Output the [x, y] coordinate of the center of the cell containing the given text.  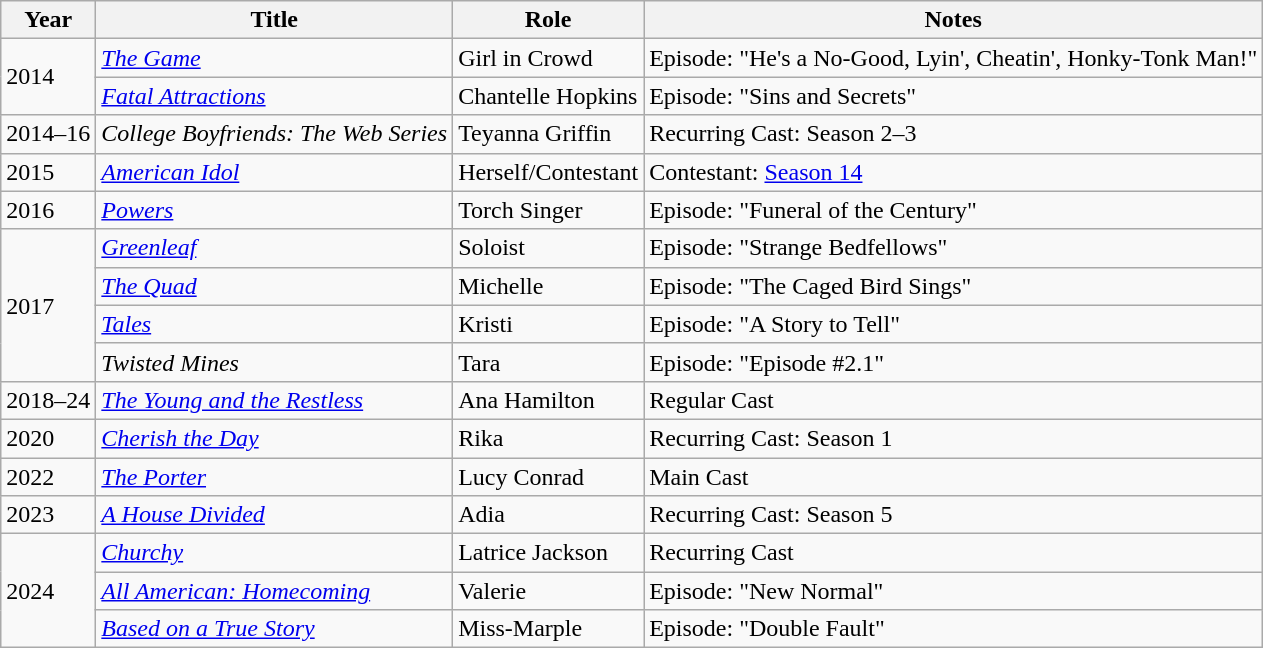
The Game [274, 58]
The Porter [274, 477]
2017 [48, 305]
Teyanna Griffin [548, 134]
2020 [48, 438]
Episode: "Funeral of the Century" [954, 210]
Title [274, 20]
Episode: "Double Fault" [954, 629]
Torch Singer [548, 210]
Recurring Cast: Season 2–3 [954, 134]
2022 [48, 477]
2024 [48, 591]
2016 [48, 210]
Soloist [548, 248]
2014–16 [48, 134]
Girl in Crowd [548, 58]
Episode: "The Caged Bird Sings" [954, 286]
2023 [48, 515]
Contestant: Season 14 [954, 172]
American Idol [274, 172]
Fatal Attractions [274, 96]
College Boyfriends: The Web Series [274, 134]
Lucy Conrad [548, 477]
Kristi [548, 324]
All American: Homecoming [274, 591]
A House Divided [274, 515]
Herself/Contestant [548, 172]
Episode: "A Story to Tell" [954, 324]
Rika [548, 438]
Powers [274, 210]
Ana Hamilton [548, 400]
Greenleaf [274, 248]
Episode: "Episode #2.1" [954, 362]
Episode: "New Normal" [954, 591]
2015 [48, 172]
Valerie [548, 591]
Year [48, 20]
Based on a True Story [274, 629]
Adia [548, 515]
Tara [548, 362]
Michelle [548, 286]
Chantelle Hopkins [548, 96]
Miss-Marple [548, 629]
The Young and the Restless [274, 400]
Tales [274, 324]
Twisted Mines [274, 362]
Role [548, 20]
Episode: "Strange Bedfellows" [954, 248]
2014 [48, 77]
Recurring Cast: Season 1 [954, 438]
Recurring Cast [954, 553]
Episode: "Sins and Secrets" [954, 96]
Cherish the Day [274, 438]
Episode: "He's a No-Good, Lyin', Cheatin', Honky-Tonk Man!" [954, 58]
Notes [954, 20]
Regular Cast [954, 400]
2018–24 [48, 400]
Latrice Jackson [548, 553]
The Quad [274, 286]
Churchy [274, 553]
Main Cast [954, 477]
Recurring Cast: Season 5 [954, 515]
